For the text-containing cell, return its midpoint in (X, Y) coordinate format. 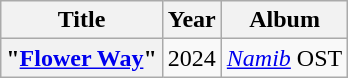
Namib OST (284, 58)
Year (192, 20)
Title (82, 20)
Album (284, 20)
2024 (192, 58)
"Flower Way" (82, 58)
